Find where the given text appears and provide that cell's center as [X, Y] coordinate. 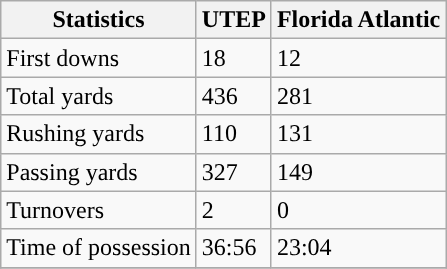
Passing yards [99, 172]
149 [358, 172]
UTEP [234, 20]
12 [358, 58]
23:04 [358, 248]
436 [234, 96]
36:56 [234, 248]
0 [358, 210]
Florida Atlantic [358, 20]
2 [234, 210]
327 [234, 172]
281 [358, 96]
Turnovers [99, 210]
18 [234, 58]
131 [358, 134]
Total yards [99, 96]
First downs [99, 58]
Time of possession [99, 248]
110 [234, 134]
Statistics [99, 20]
Rushing yards [99, 134]
